Find where the given text appears and provide that cell's center as (X, Y) coordinate. 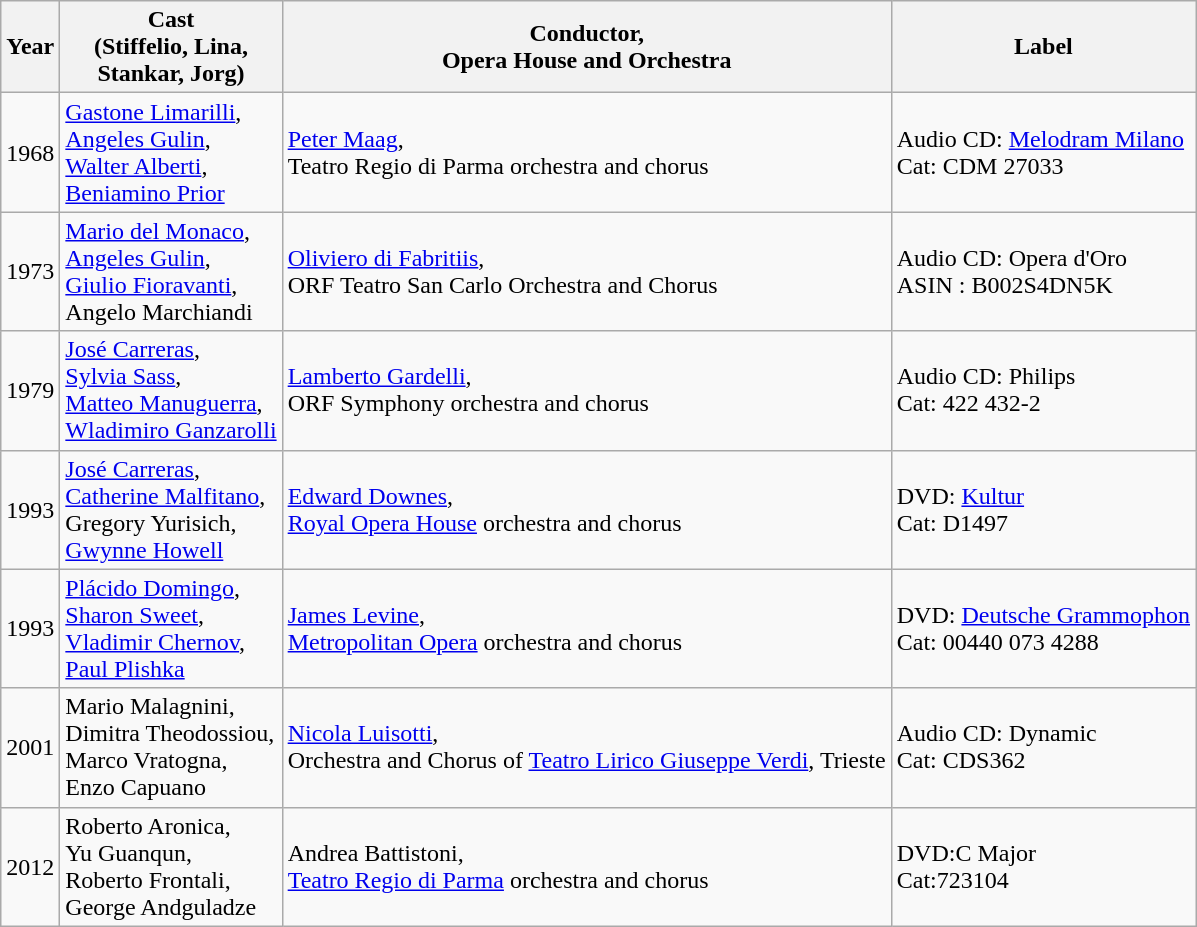
Audio CD: Opera d'OroASIN : B002S4DN5K (1043, 272)
Audio CD: PhilipsCat: 422 432-2 (1043, 390)
Andrea Battistoni,Teatro Regio di Parma orchestra and chorus (586, 866)
José Carreras,Catherine Malfitano,Gregory Yurisich,Gwynne Howell (171, 510)
DVD: Deutsche GrammophonCat: 00440 073 4288 (1043, 628)
Nicola Luisotti, Orchestra and Chorus of Teatro Lirico Giuseppe Verdi, Trieste (586, 748)
Lamberto Gardelli, ORF Symphony orchestra and chorus (586, 390)
Peter Maag, Teatro Regio di Parma orchestra and chorus (586, 152)
DVD:C MajorCat:723104 (1043, 866)
DVD: KulturCat: D1497 (1043, 510)
Plácido Domingo,Sharon Sweet,Vladimir Chernov,Paul Plishka (171, 628)
Edward Downes, Royal Opera House orchestra and chorus (586, 510)
Conductor,Opera House and Orchestra (586, 47)
Cast (Stiffelio, Lina,Stankar, Jorg) (171, 47)
Year (30, 47)
1973 (30, 272)
Mario del Monaco,Angeles Gulin,Giulio Fioravanti, Angelo Marchiandi (171, 272)
2001 (30, 748)
Audio CD: DynamicCat: CDS362 (1043, 748)
Oliviero di Fabritiis, ORF Teatro San Carlo Orchestra and Chorus (586, 272)
Mario Malagnini,Dimitra Theodossiou,Marco Vratogna,Enzo Capuano (171, 748)
James Levine, Metropolitan Opera orchestra and chorus (586, 628)
Label (1043, 47)
Roberto Aronica,Yu Guanqun,Roberto Frontali,George Andguladze (171, 866)
Audio CD: Melodram MilanoCat: CDM 27033 (1043, 152)
2012 (30, 866)
José Carreras,Sylvia Sass,Matteo Manuguerra,Wladimiro Ganzarolli (171, 390)
Gastone Limarilli,Angeles Gulin,Walter Alberti,Beniamino Prior (171, 152)
1979 (30, 390)
1968 (30, 152)
